Scan for the cell matching the given text and deliver its [x, y] coordinate at center. 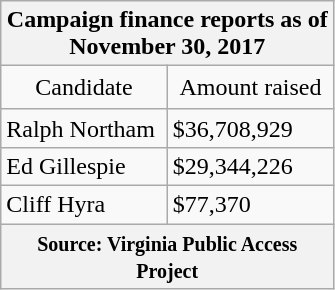
Ed Gillespie [84, 166]
Source: Virginia Public Access Project [168, 256]
$36,708,929 [250, 128]
Cliff Hyra [84, 204]
Candidate [84, 88]
Amount raised [250, 88]
$29,344,226 [250, 166]
Ralph Northam [84, 128]
Campaign finance reports as of November 30, 2017 [168, 34]
$77,370 [250, 204]
